Pinpoint the cell where the given text exists, returning its [x, y] midpoint coordinate. 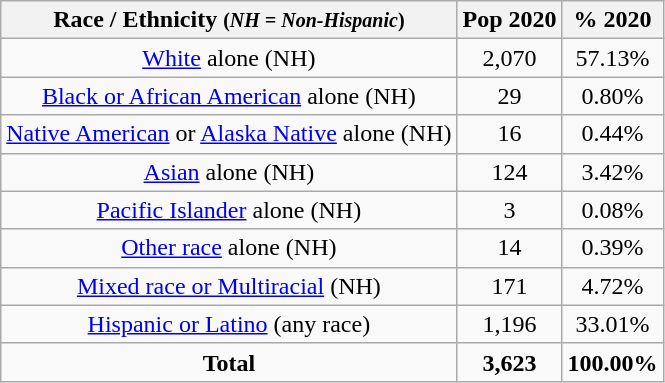
% 2020 [612, 20]
14 [510, 248]
0.08% [612, 210]
Pacific Islander alone (NH) [229, 210]
Mixed race or Multiracial (NH) [229, 286]
Hispanic or Latino (any race) [229, 324]
3,623 [510, 362]
Native American or Alaska Native alone (NH) [229, 134]
3.42% [612, 172]
171 [510, 286]
Black or African American alone (NH) [229, 96]
16 [510, 134]
0.39% [612, 248]
1,196 [510, 324]
33.01% [612, 324]
0.80% [612, 96]
124 [510, 172]
3 [510, 210]
100.00% [612, 362]
White alone (NH) [229, 58]
Pop 2020 [510, 20]
4.72% [612, 286]
2,070 [510, 58]
Total [229, 362]
57.13% [612, 58]
0.44% [612, 134]
Asian alone (NH) [229, 172]
29 [510, 96]
Race / Ethnicity (NH = Non-Hispanic) [229, 20]
Other race alone (NH) [229, 248]
